From the cell containing the given text, extract its center point as (X, Y) coordinate. 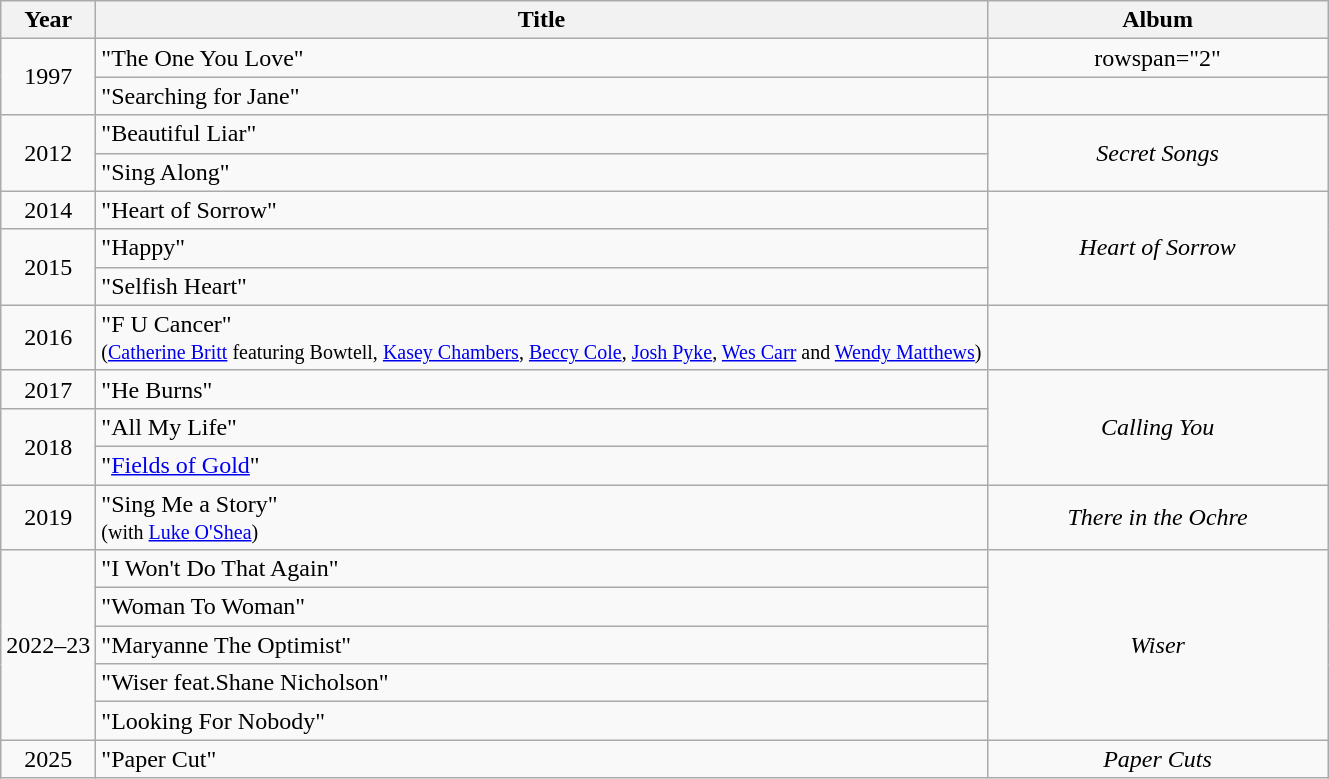
2025 (48, 759)
2015 (48, 267)
"Looking For Nobody" (542, 721)
"Sing Along" (542, 172)
"F U Cancer"(Catherine Britt featuring Bowtell, Kasey Chambers, Beccy Cole, Josh Pyke, Wes Carr and Wendy Matthews) (542, 338)
"Beautiful Liar" (542, 134)
2014 (48, 210)
"Maryanne The Optimist" (542, 645)
Heart of Sorrow (1158, 248)
2017 (48, 389)
"Wiser feat.Shane Nicholson" (542, 683)
"Searching for Jane" (542, 96)
"I Won't Do That Again" (542, 569)
rowspan="2" (1158, 58)
2022–23 (48, 645)
Paper Cuts (1158, 759)
2019 (48, 516)
2018 (48, 446)
"Heart of Sorrow" (542, 210)
1997 (48, 77)
"Sing Me a Story"(with Luke O'Shea) (542, 516)
There in the Ochre (1158, 516)
"All My Life" (542, 427)
Year (48, 20)
Wiser (1158, 645)
2012 (48, 153)
"The One You Love" (542, 58)
Calling You (1158, 427)
2016 (48, 338)
"Selfish Heart" (542, 286)
"Paper Cut" (542, 759)
"Woman To Woman" (542, 607)
Secret Songs (1158, 153)
Title (542, 20)
"Fields of Gold" (542, 465)
Album (1158, 20)
"He Burns" (542, 389)
"Happy" (542, 248)
